Search for the cell housing the specified text and yield its (x, y) center coordinate. 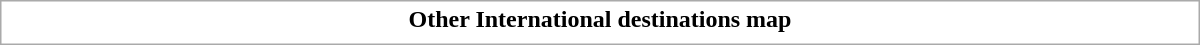
Other International destinations map (600, 19)
